Find where the given text appears and provide that cell's center as (X, Y) coordinate. 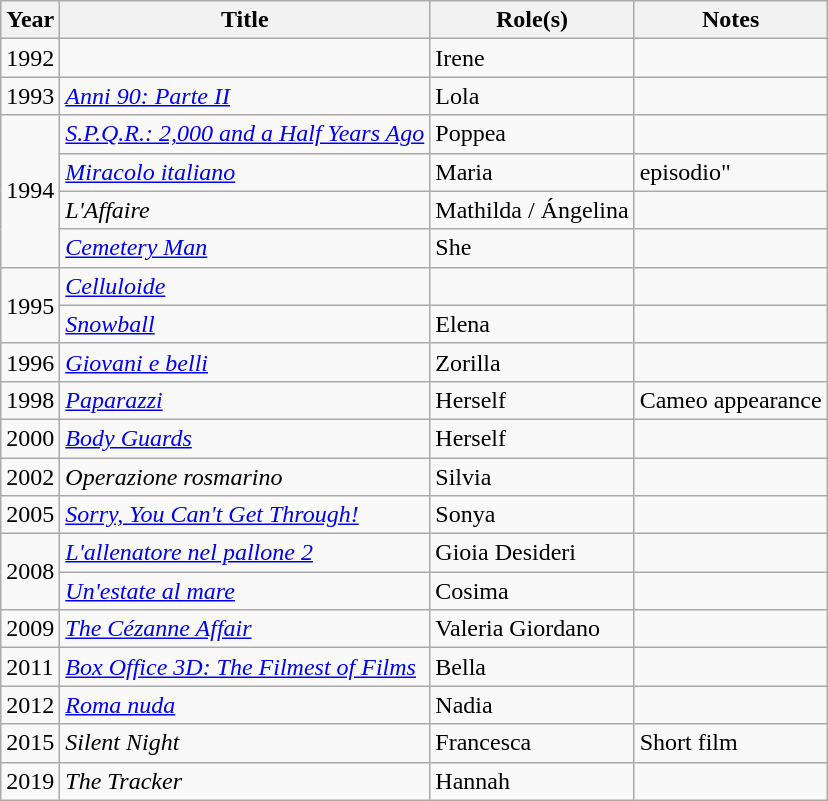
1993 (30, 96)
Title (245, 20)
Cameo appearance (730, 400)
2011 (30, 667)
Lola (532, 96)
Box Office 3D: The Filmest of Films (245, 667)
Francesca (532, 743)
2012 (30, 705)
Giovani e belli (245, 362)
Short film (730, 743)
Mathilda / Ángelina (532, 210)
Body Guards (245, 438)
S.P.Q.R.: 2,000 and a Half Years Ago (245, 134)
Irene (532, 58)
Silent Night (245, 743)
Snowball (245, 324)
2019 (30, 781)
The Cézanne Affair (245, 629)
Poppea (532, 134)
Sonya (532, 515)
1998 (30, 400)
2009 (30, 629)
2000 (30, 438)
2005 (30, 515)
1995 (30, 305)
Bella (532, 667)
Elena (532, 324)
1996 (30, 362)
2008 (30, 572)
2002 (30, 477)
Cemetery Man (245, 248)
Hannah (532, 781)
2015 (30, 743)
Silvia (532, 477)
Gioia Desideri (532, 553)
Notes (730, 20)
1992 (30, 58)
Nadia (532, 705)
Year (30, 20)
L'allenatore nel pallone 2 (245, 553)
She (532, 248)
1994 (30, 191)
Valeria Giordano (532, 629)
Maria (532, 172)
Zorilla (532, 362)
L'Affaire (245, 210)
Anni 90: Parte II (245, 96)
Paparazzi (245, 400)
Roma nuda (245, 705)
Un'estate al mare (245, 591)
The Tracker (245, 781)
Celluloide (245, 286)
Cosima (532, 591)
Role(s) (532, 20)
Operazione rosmarino (245, 477)
Sorry, You Can't Get Through! (245, 515)
episodio" (730, 172)
Miracolo italiano (245, 172)
